From the cell containing the given text, extract its center point as [X, Y] coordinate. 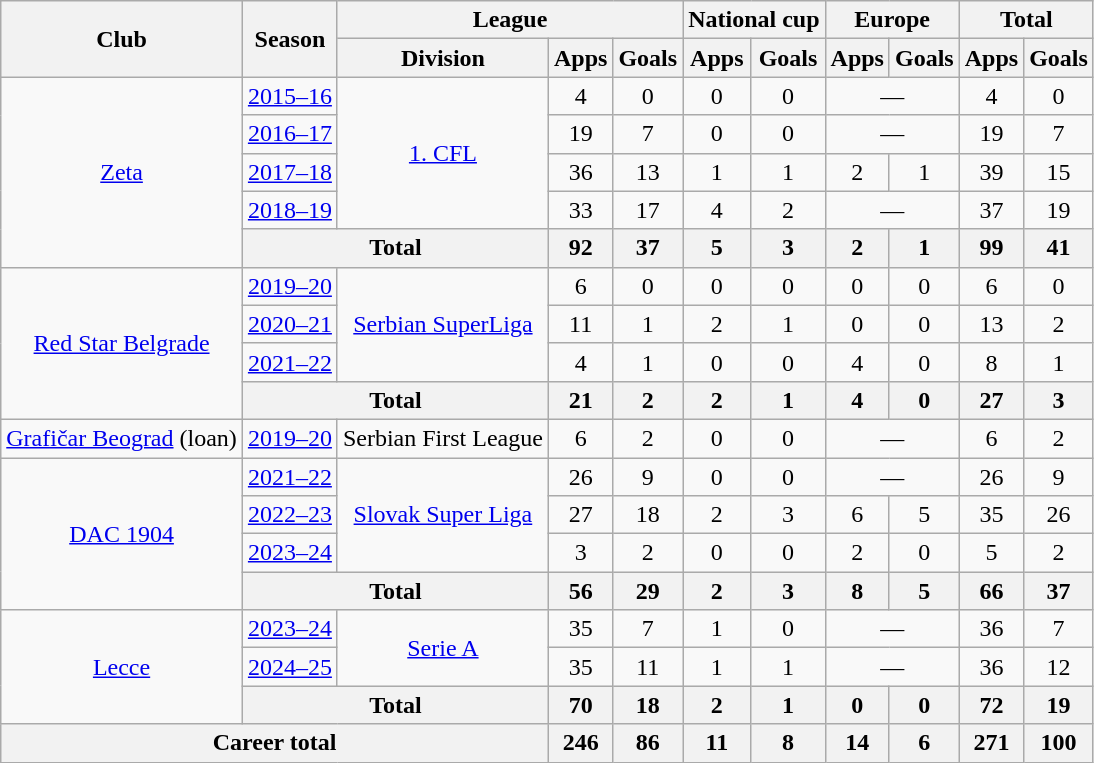
Division [442, 58]
33 [580, 210]
246 [580, 743]
86 [648, 743]
League [510, 20]
Lecce [122, 667]
56 [580, 591]
Serbian SuperLiga [442, 324]
12 [1059, 667]
National cup [754, 20]
21 [580, 400]
15 [1059, 172]
41 [1059, 248]
2016–17 [290, 134]
66 [991, 591]
2018–19 [290, 210]
14 [857, 743]
DAC 1904 [122, 534]
92 [580, 248]
Club [122, 39]
2015–16 [290, 96]
29 [648, 591]
Serbian First League [442, 438]
72 [991, 705]
Slovak Super Liga [442, 515]
1. CFL [442, 153]
Zeta [122, 172]
2017–18 [290, 172]
271 [991, 743]
70 [580, 705]
100 [1059, 743]
Red Star Belgrade [122, 343]
Grafičar Beograd (loan) [122, 438]
2020–21 [290, 324]
2022–23 [290, 515]
Serie A [442, 648]
Europe [892, 20]
99 [991, 248]
Career total [275, 743]
17 [648, 210]
Season [290, 39]
2024–25 [290, 667]
39 [991, 172]
